Provide the [x, y] coordinate of the cell's center where the given text is located.  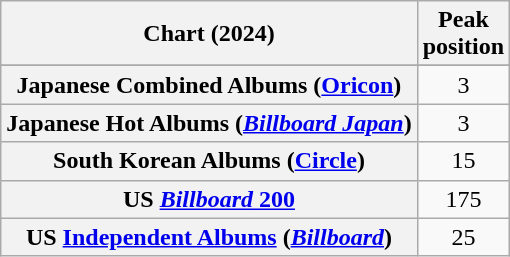
25 [463, 237]
US Billboard 200 [209, 199]
15 [463, 161]
Japanese Hot Albums (Billboard Japan) [209, 123]
Chart (2024) [209, 34]
Peakposition [463, 34]
South Korean Albums (Circle) [209, 161]
175 [463, 199]
Japanese Combined Albums (Oricon) [209, 85]
US Independent Albums (Billboard) [209, 237]
